Provide the [x, y] coordinate of the cell's center where the given text is located.  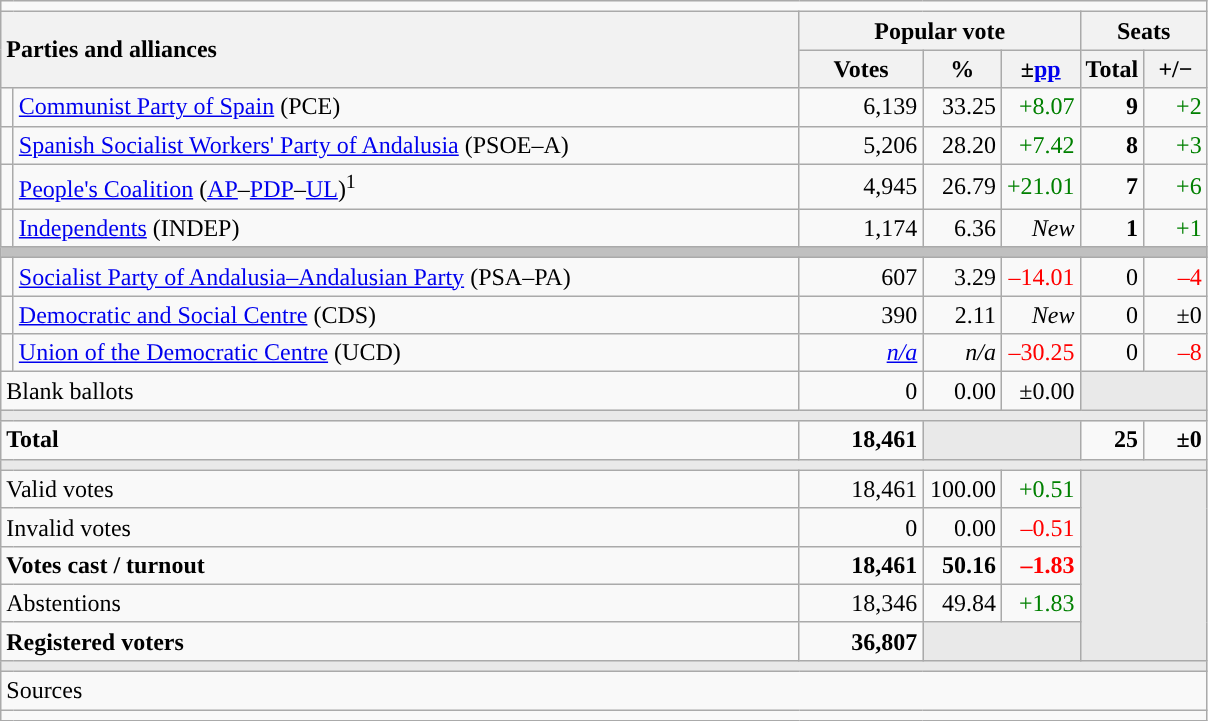
±0.00 [1040, 391]
50.16 [962, 565]
26.79 [962, 186]
100.00 [962, 489]
607 [861, 277]
+3 [1176, 145]
% [962, 69]
+1.83 [1040, 603]
Abstentions [400, 603]
7 [1112, 186]
+0.51 [1040, 489]
Popular vote [940, 31]
1,174 [861, 228]
25 [1112, 440]
+21.01 [1040, 186]
–14.01 [1040, 277]
Invalid votes [400, 527]
6,139 [861, 107]
Votes [861, 69]
People's Coalition (AP–PDP–UL)1 [406, 186]
Registered voters [400, 641]
2.11 [962, 315]
Socialist Party of Andalusia–Andalusian Party (PSA–PA) [406, 277]
+1 [1176, 228]
33.25 [962, 107]
+8.07 [1040, 107]
1 [1112, 228]
5,206 [861, 145]
9 [1112, 107]
Union of the Democratic Centre (UCD) [406, 353]
3.29 [962, 277]
–1.83 [1040, 565]
8 [1112, 145]
390 [861, 315]
–30.25 [1040, 353]
4,945 [861, 186]
–0.51 [1040, 527]
–8 [1176, 353]
+/− [1176, 69]
Seats [1144, 31]
+7.42 [1040, 145]
Communist Party of Spain (PCE) [406, 107]
6.36 [962, 228]
+6 [1176, 186]
±pp [1040, 69]
Independents (INDEP) [406, 228]
18,346 [861, 603]
Valid votes [400, 489]
Votes cast / turnout [400, 565]
36,807 [861, 641]
+2 [1176, 107]
Sources [604, 691]
49.84 [962, 603]
–4 [1176, 277]
28.20 [962, 145]
Spanish Socialist Workers' Party of Andalusia (PSOE–A) [406, 145]
Democratic and Social Centre (CDS) [406, 315]
Parties and alliances [400, 50]
Blank ballots [400, 391]
